Extract the (X, Y) coordinate from the center of the cell holding the provided text.  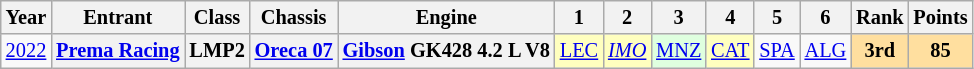
6 (826, 17)
Engine (446, 17)
4 (730, 17)
CAT (730, 51)
IMO (627, 51)
LEC (579, 51)
Entrant (118, 17)
2 (627, 17)
Prema Racing (118, 51)
Chassis (294, 17)
3 (678, 17)
1 (579, 17)
2022 (26, 51)
Year (26, 17)
5 (776, 17)
Class (216, 17)
Rank (880, 17)
ALG (826, 51)
Points (940, 17)
Gibson GK428 4.2 L V8 (446, 51)
SPA (776, 51)
LMP2 (216, 51)
Oreca 07 (294, 51)
85 (940, 51)
MNZ (678, 51)
3rd (880, 51)
